Return (x, y) of the center of cell containing provided text 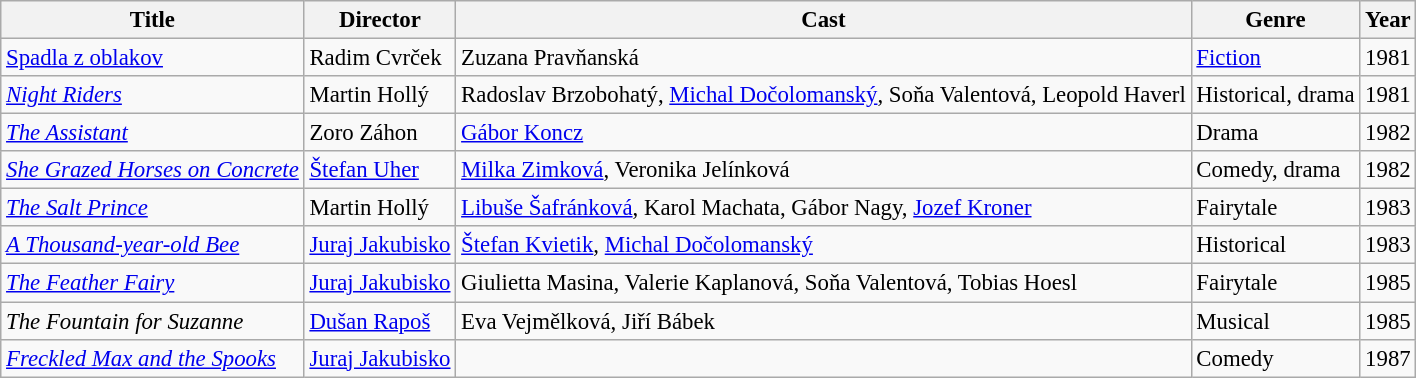
Cast (824, 20)
Štefan Kvietik, Michal Dočolomanský (824, 245)
The Fountain for Suzanne (152, 321)
Historical, drama (1276, 95)
The Salt Prince (152, 208)
Štefan Uher (380, 170)
Radim Cvrček (380, 58)
Drama (1276, 133)
Zoro Záhon (380, 133)
Night Riders (152, 95)
Comedy (1276, 358)
Director (380, 20)
Title (152, 20)
She Grazed Horses on Concrete (152, 170)
Spadla z oblakov (152, 58)
Zuzana Pravňanská (824, 58)
Dušan Rapoš (380, 321)
A Thousand-year-old Bee (152, 245)
Comedy, drama (1276, 170)
Fiction (1276, 58)
1987 (1388, 358)
Freckled Max and the Spooks (152, 358)
Giulietta Masina, Valerie Kaplanová, Soňa Valentová, Tobias Hoesl (824, 283)
The Assistant (152, 133)
Genre (1276, 20)
Eva Vejmělková, Jiří Bábek (824, 321)
Gábor Koncz (824, 133)
The Feather Fairy (152, 283)
Libuše Šafránková, Karol Machata, Gábor Nagy, Jozef Kroner (824, 208)
Year (1388, 20)
Historical (1276, 245)
Musical (1276, 321)
Radoslav Brzobohatý, Michal Dočolomanský, Soňa Valentová, Leopold Haverl (824, 95)
Milka Zimková, Veronika Jelínková (824, 170)
